Capture the cell that displays the provided text and extract its [X, Y] central coordinate. 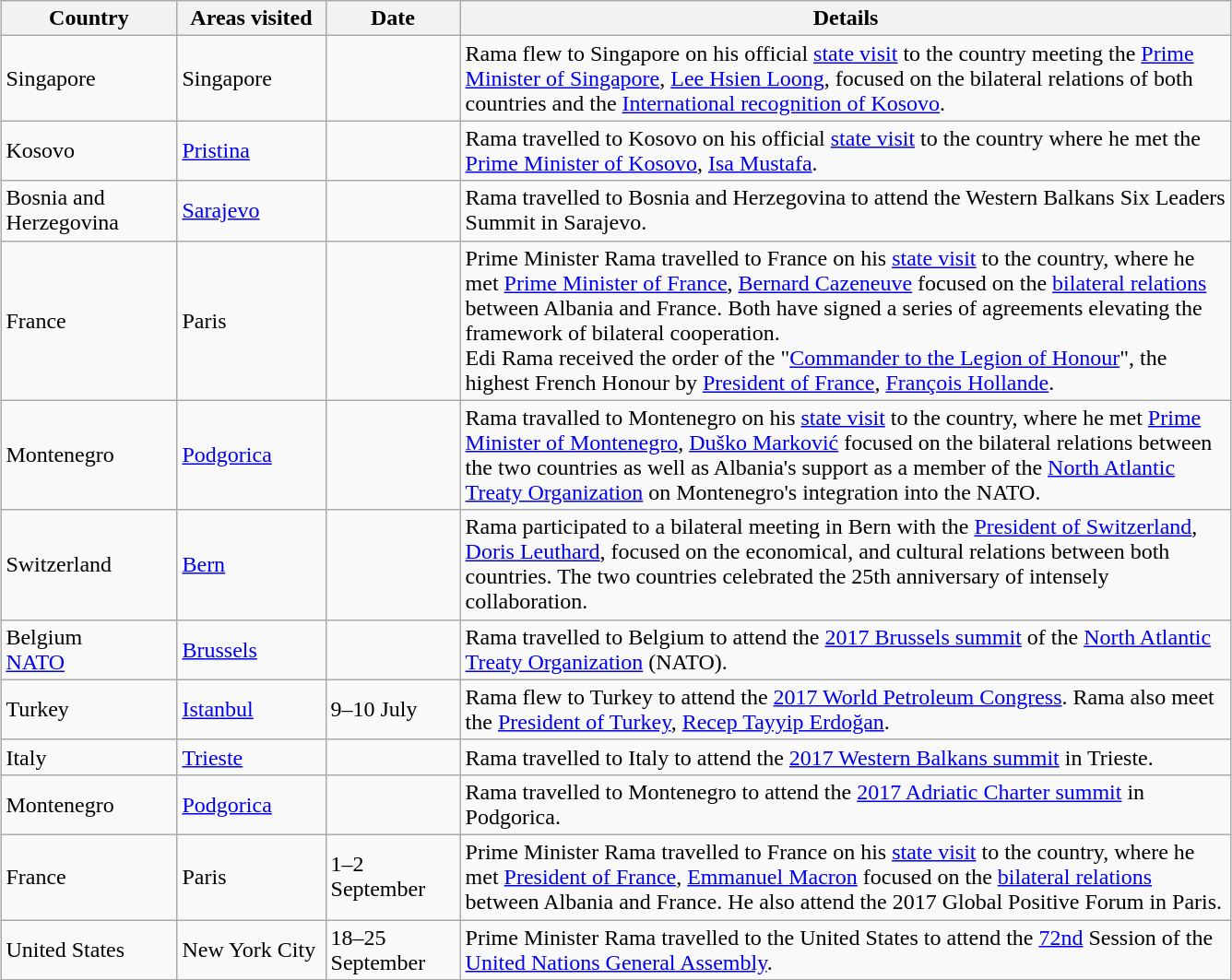
United States [89, 950]
Switzerland [89, 564]
9–10 July [393, 710]
Italy [89, 757]
Turkey [89, 710]
Rama flew to Turkey to attend the 2017 World Petroleum Congress. Rama also meet the President of Turkey, Recep Tayyip Erdoğan. [846, 710]
Rama travelled to Montenegro to attend the 2017 Adriatic Charter summit in Podgorica. [846, 804]
New York City [251, 950]
1–2 September [393, 877]
Rama travelled to Bosnia and Herzegovina to attend the Western Balkans Six Leaders Summit in Sarajevo. [846, 210]
18–25 September [393, 950]
Sarajevo [251, 210]
Kosovo [89, 151]
Areas visited [251, 18]
Details [846, 18]
Bosnia and Herzegovina [89, 210]
Date [393, 18]
Belgium NATO [89, 649]
Brussels [251, 649]
Rama travelled to Kosovo on his official state visit to the country where he met the Prime Minister of Kosovo, Isa Mustafa. [846, 151]
Istanbul [251, 710]
Rama travelled to Belgium to attend the 2017 Brussels summit of the North Atlantic Treaty Organization (NATO). [846, 649]
Rama travelled to Italy to attend the 2017 Western Balkans summit in Trieste. [846, 757]
Trieste [251, 757]
Bern [251, 564]
Pristina [251, 151]
Country [89, 18]
Prime Minister Rama travelled to the United States to attend the 72nd Session of the United Nations General Assembly. [846, 950]
